Capture the cell that displays the provided text and extract its [x, y] central coordinate. 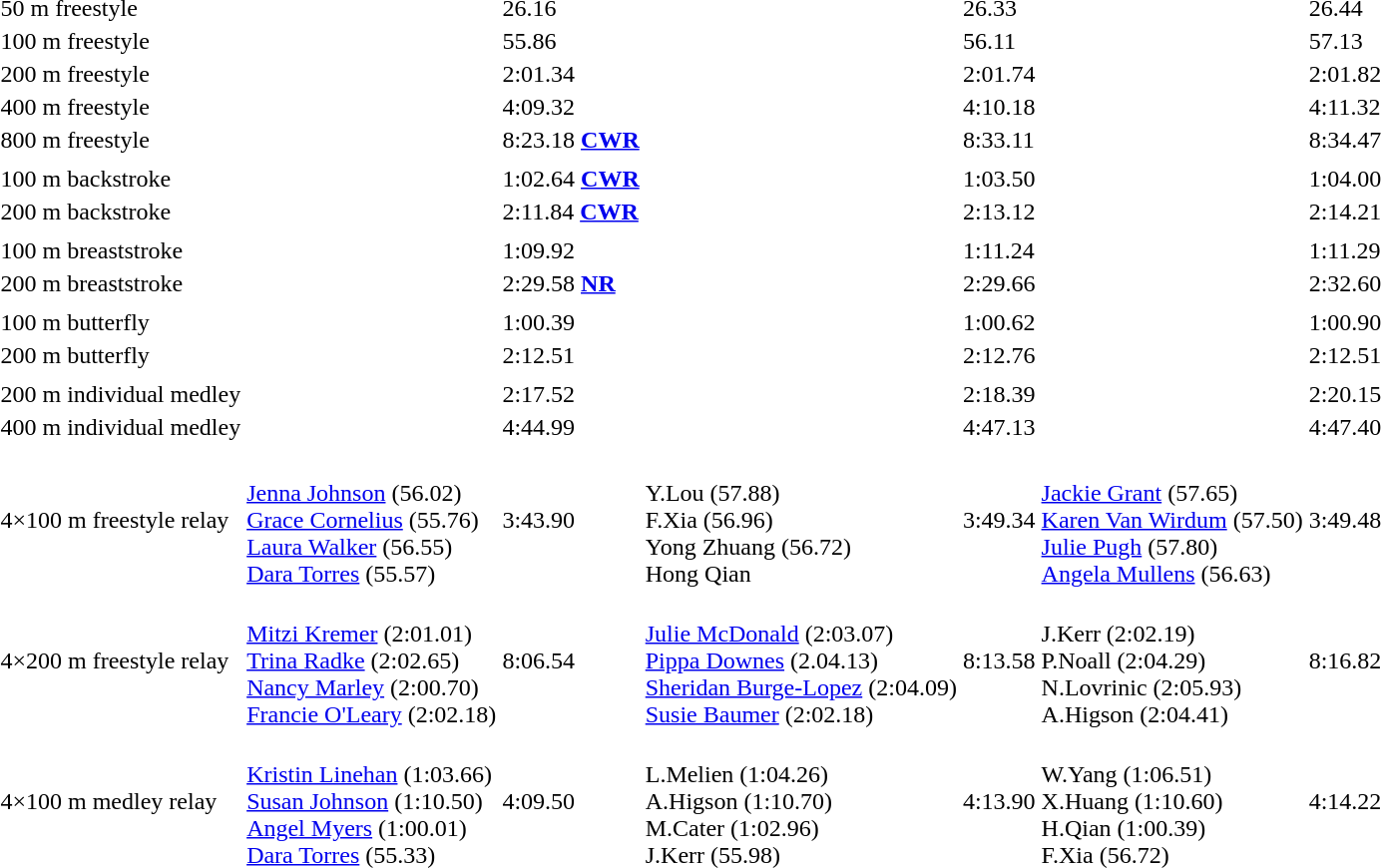
4:09.32 [571, 107]
2:18.39 [999, 394]
1:00.39 [571, 322]
J.Kerr (2:02.19) P.Noall (2:04.29) N.Lovrinic (2:05.93) A.Higson (2:04.41) [1171, 660]
2:01.34 [571, 74]
Jenna Johnson (56.02)Grace Cornelius (55.76)Laura Walker (56.55)Dara Torres (55.57) [371, 520]
55.86 [571, 41]
4:10.18 [999, 107]
2:13.12 [999, 212]
3:49.34 [999, 520]
8:13.58 [999, 660]
2:01.74 [999, 74]
1:00.62 [999, 322]
1:03.50 [999, 179]
56.11 [999, 41]
1:02.64 CWR [571, 179]
Mitzi Kremer (2:01.01)Trina Radke (2:02.65)Nancy Marley (2:00.70)Francie O'Leary (2:02.18) [371, 660]
8:06.54 [571, 660]
2:29.58 NR [571, 283]
1:11.24 [999, 250]
Y.Lou (57.88) F.Xia (56.96) Yong Zhuang (56.72) Hong Qian [800, 520]
2:12.51 [571, 355]
4:44.99 [571, 427]
1:09.92 [571, 250]
8:23.18 CWR [571, 140]
4:47.13 [999, 427]
2:12.76 [999, 355]
Julie McDonald (2:03.07) Pippa Downes (2.04.13) Sheridan Burge-Lopez (2:04.09) Susie Baumer (2:02.18) [800, 660]
2:29.66 [999, 283]
Jackie Grant (57.65) Karen Van Wirdum (57.50) Julie Pugh (57.80) Angela Mullens (56.63) [1171, 520]
2:11.84 CWR [571, 212]
2:17.52 [571, 394]
3:43.90 [571, 520]
8:33.11 [999, 140]
